For the text-containing cell, return its midpoint in [X, Y] coordinate format. 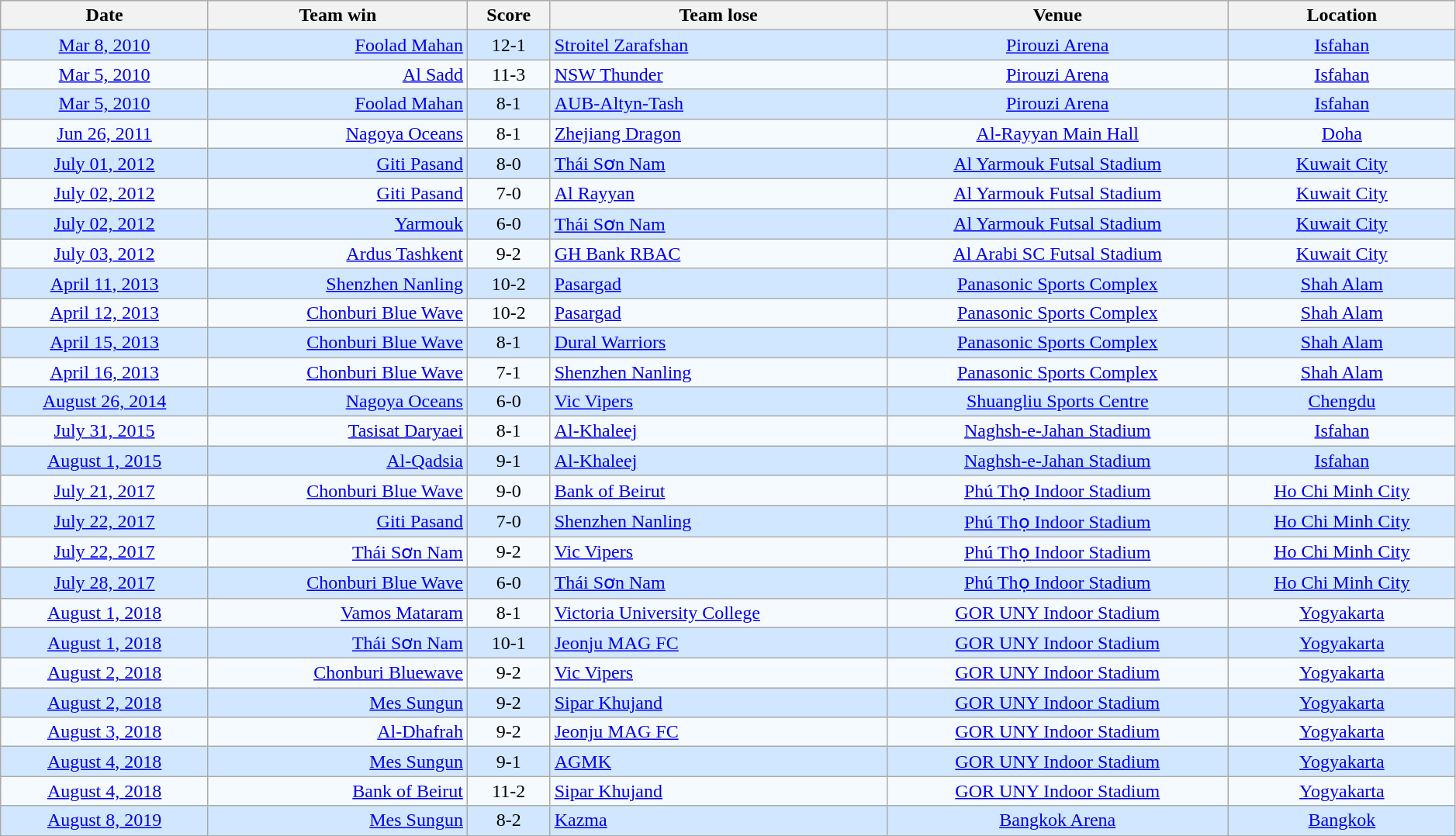
Al Sadd [337, 74]
August 1, 2015 [105, 461]
Date [105, 16]
Yarmouk [337, 224]
Venue [1057, 16]
July 31, 2015 [105, 431]
Jun 26, 2011 [105, 133]
July 03, 2012 [105, 254]
Dural Warriors [718, 342]
Victoria University College [718, 613]
Doha [1342, 133]
Zhejiang Dragon [718, 133]
7-1 [509, 371]
April 15, 2013 [105, 342]
10-1 [509, 643]
July 01, 2012 [105, 164]
Stroitel Zarafshan [718, 45]
Location [1342, 16]
8-2 [509, 820]
Al-Qadsia [337, 461]
NSW Thunder [718, 74]
Tasisat Daryaei [337, 431]
Al Arabi SC Futsal Stadium [1057, 254]
Al-Rayyan Main Hall [1057, 133]
Kazma [718, 820]
August 8, 2019 [105, 820]
July 21, 2017 [105, 491]
8-0 [509, 164]
12-1 [509, 45]
August 3, 2018 [105, 732]
Vamos Mataram [337, 613]
April 12, 2013 [105, 313]
Ardus Tashkent [337, 254]
11-3 [509, 74]
April 16, 2013 [105, 371]
GH Bank RBAC [718, 254]
Mar 8, 2010 [105, 45]
Score [509, 16]
AGMK [718, 762]
AUB-Altyn-Tash [718, 104]
Team win [337, 16]
July 28, 2017 [105, 582]
August 26, 2014 [105, 402]
11-2 [509, 791]
9-0 [509, 491]
Team lose [718, 16]
Al-Dhafrah [337, 732]
April 11, 2013 [105, 283]
Chonburi Bluewave [337, 673]
Shuangliu Sports Centre [1057, 402]
Bangkok [1342, 820]
Bangkok Arena [1057, 820]
Al Rayyan [718, 194]
Chengdu [1342, 402]
